Identify which cell holds the provided text, then report its (x, y) central coordinate. 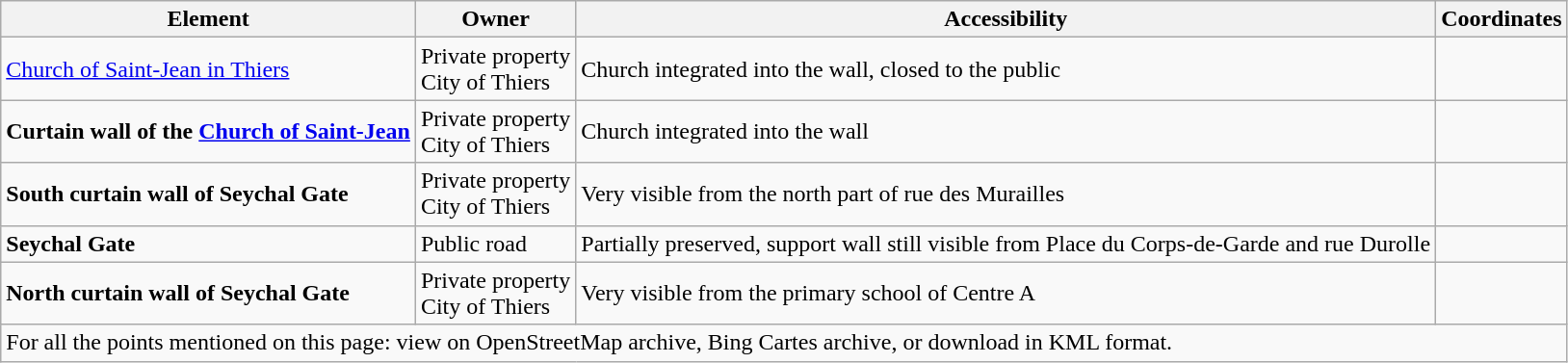
Coordinates (1502, 19)
Partially preserved, support wall still visible from Place du Corps-de-Garde and rue Durolle (1006, 244)
Seychal Gate (208, 244)
Element (208, 19)
Accessibility (1006, 19)
Very visible from the primary school of Centre A (1006, 293)
Public road (495, 244)
Curtain wall of the Church of Saint-Jean (208, 131)
Church integrated into the wall, closed to the public (1006, 69)
South curtain wall of Seychal Gate (208, 194)
Very visible from the north part of rue des Murailles (1006, 194)
For all the points mentioned on this page: view on OpenStreetMap archive, Bing Cartes archive, or download in KML format. (784, 343)
North curtain wall of Seychal Gate (208, 293)
Church integrated into the wall (1006, 131)
Church of Saint-Jean in Thiers (208, 69)
Owner (495, 19)
